From the cell containing the given text, extract its center point as (X, Y) coordinate. 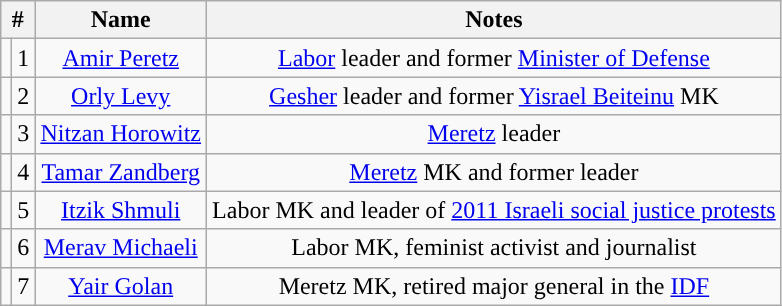
Name (121, 20)
Tamar Zandberg (121, 172)
Meretz MK and former leader (494, 172)
1 (24, 58)
4 (24, 172)
7 (24, 286)
5 (24, 210)
3 (24, 134)
Labor MK, feminist activist and journalist (494, 248)
Notes (494, 20)
Meretz MK, retired major general in the IDF (494, 286)
# (18, 20)
Gesher leader and former Yisrael Beiteinu MK (494, 96)
Yair Golan (121, 286)
Labor MK and leader of 2011 Israeli social justice protests (494, 210)
Amir Peretz (121, 58)
6 (24, 248)
Labor leader and former Minister of Defense (494, 58)
Orly Levy (121, 96)
Meretz leader (494, 134)
2 (24, 96)
Itzik Shmuli (121, 210)
Nitzan Horowitz (121, 134)
Merav Michaeli (121, 248)
